Return [X, Y] of the center of cell containing provided text 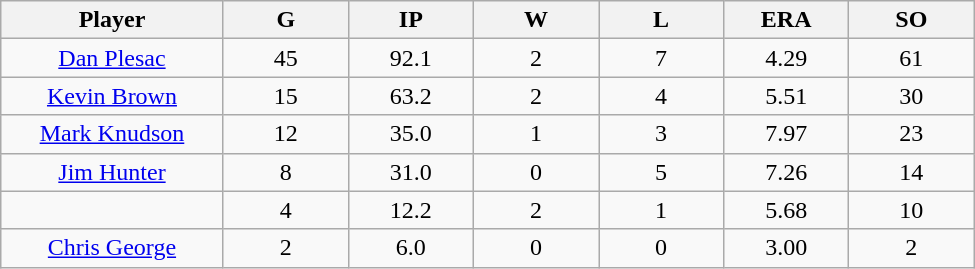
3 [662, 134]
SO [912, 20]
92.1 [410, 58]
10 [912, 210]
45 [286, 58]
Kevin Brown [112, 96]
Dan Plesac [112, 58]
63.2 [410, 96]
5.68 [786, 210]
5.51 [786, 96]
ERA [786, 20]
4.29 [786, 58]
Player [112, 20]
Chris George [112, 248]
12.2 [410, 210]
7.26 [786, 172]
14 [912, 172]
5 [662, 172]
61 [912, 58]
15 [286, 96]
30 [912, 96]
7 [662, 58]
3.00 [786, 248]
Jim Hunter [112, 172]
Mark Knudson [112, 134]
7.97 [786, 134]
W [536, 20]
8 [286, 172]
L [662, 20]
31.0 [410, 172]
G [286, 20]
IP [410, 20]
6.0 [410, 248]
12 [286, 134]
23 [912, 134]
35.0 [410, 134]
